From the cell containing the given text, extract its center point as [x, y] coordinate. 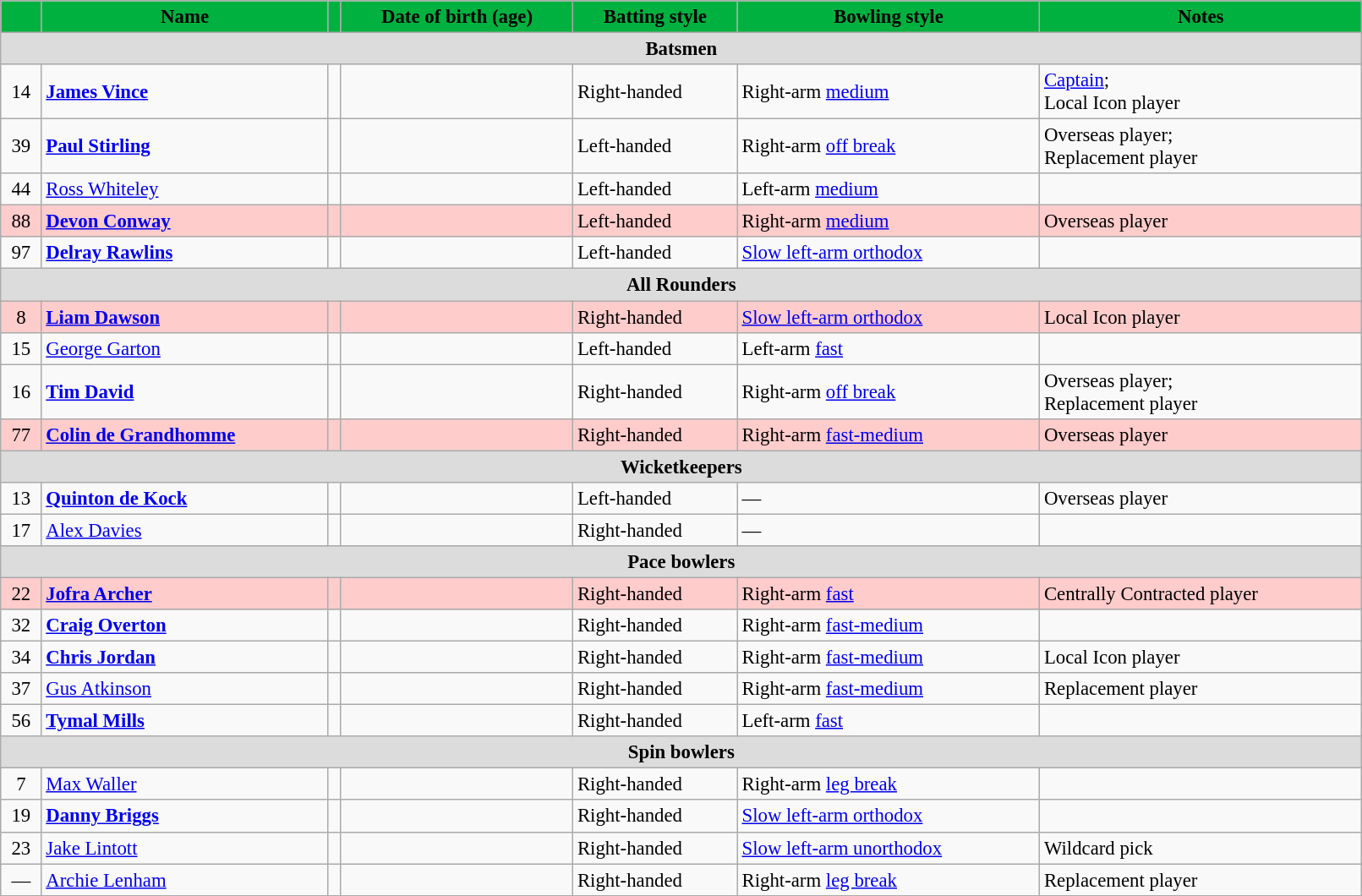
44 [21, 189]
15 [21, 348]
Captain; Local Icon player [1201, 91]
Batsmen [681, 49]
Quinton de Kock [184, 499]
Tim David [184, 392]
Bowling style [888, 17]
Spin bowlers [681, 752]
16 [21, 392]
19 [21, 817]
Max Waller [184, 784]
Right-arm fast [888, 593]
17 [21, 530]
Delray Rawlins [184, 253]
Gus Atkinson [184, 689]
77 [21, 434]
Slow left-arm unorthodox [888, 848]
Wicketkeepers [681, 467]
88 [21, 221]
13 [21, 499]
Tymal Mills [184, 721]
Name [184, 17]
Jake Lintott [184, 848]
Devon Conway [184, 221]
Jofra Archer [184, 593]
Alex Davies [184, 530]
39 [21, 147]
Wildcard pick [1201, 848]
Liam Dawson [184, 317]
All Rounders [681, 285]
Batting style [656, 17]
22 [21, 593]
97 [21, 253]
Date of birth (age) [457, 17]
James Vince [184, 91]
23 [21, 848]
34 [21, 658]
56 [21, 721]
37 [21, 689]
7 [21, 784]
32 [21, 626]
Pace bowlers [681, 562]
Craig Overton [184, 626]
Archie Lenham [184, 880]
George Garton [184, 348]
Left-arm medium [888, 189]
Paul Stirling [184, 147]
8 [21, 317]
Notes [1201, 17]
14 [21, 91]
Colin de Grandhomme [184, 434]
Centrally Contracted player [1201, 593]
Chris Jordan [184, 658]
Danny Briggs [184, 817]
Ross Whiteley [184, 189]
